Pinpoint the cell where the given text exists, returning its (X, Y) midpoint coordinate. 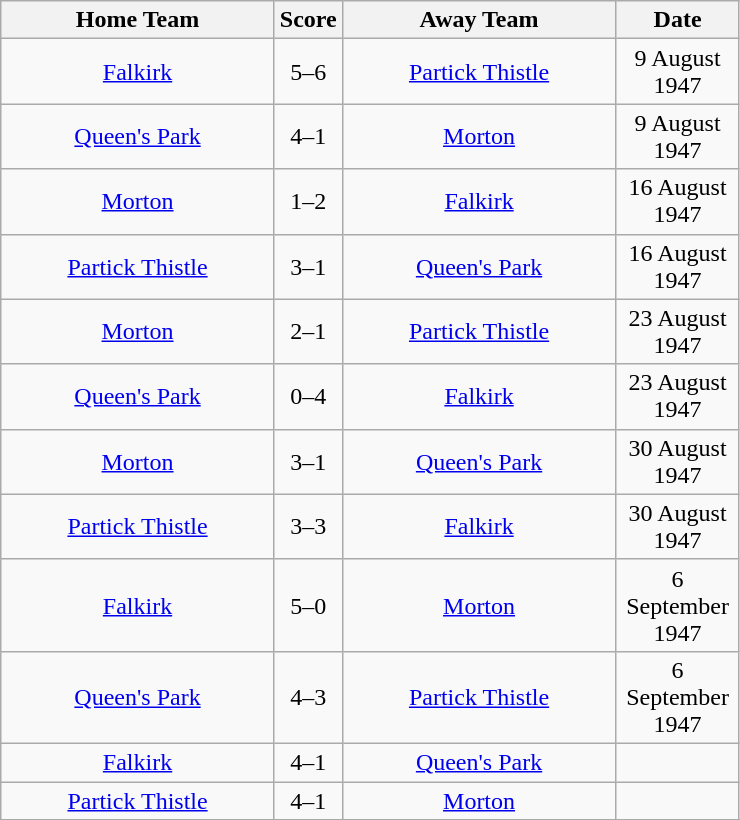
3–3 (308, 526)
2–1 (308, 332)
Away Team (479, 20)
1–2 (308, 202)
5–6 (308, 72)
4–3 (308, 697)
Date (678, 20)
5–0 (308, 605)
Home Team (138, 20)
Score (308, 20)
0–4 (308, 396)
